Locate the cell with the specified text and output its (x, y) center coordinate. 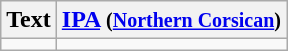
Text (29, 20)
IPA (Northern Corsican) (171, 20)
